Pinpoint the cell where the given text exists, returning its (X, Y) midpoint coordinate. 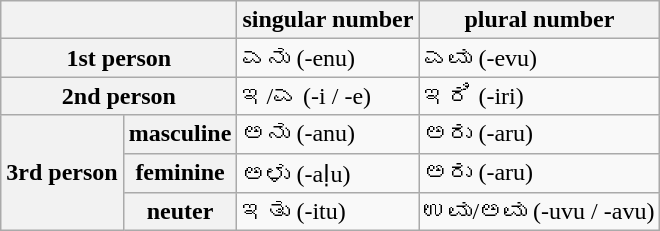
plural number (540, 20)
3rd person (62, 173)
ಎವು (-evu) (540, 58)
2nd person (119, 96)
neuter (180, 212)
ಇರಿ (-iri) (540, 96)
ಅಳು (-aḷu) (328, 173)
feminine (180, 173)
ಉವು/ಅವು (-uvu / -avu) (540, 212)
ಇ/ಎ (-i / -e) (328, 96)
ಎನು (-enu) (328, 58)
ಇತು (-itu) (328, 212)
ಅನು (-anu) (328, 134)
singular number (328, 20)
1st person (119, 58)
masculine (180, 134)
